Return the (X, Y) coordinate for the center point of the cell that contains the specified text.  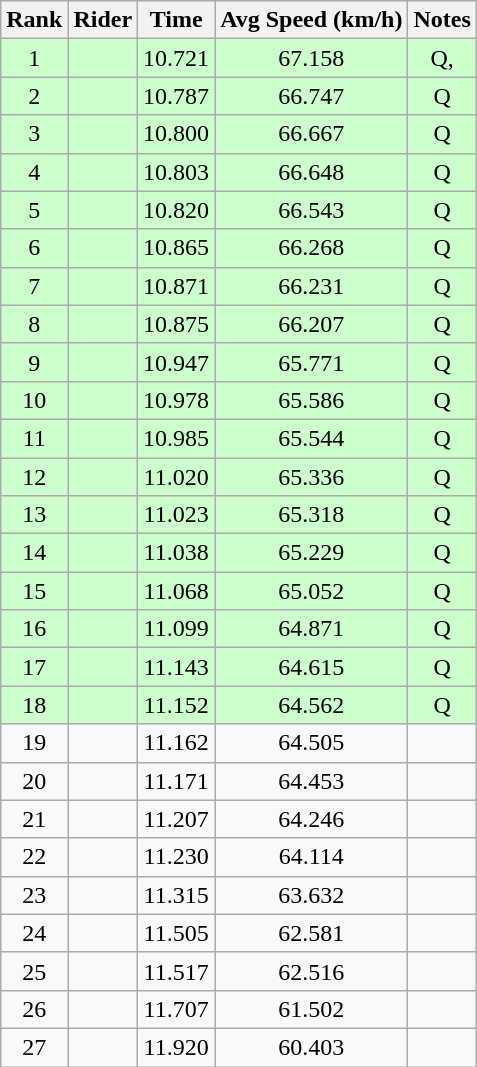
24 (34, 933)
11.230 (176, 857)
16 (34, 629)
Rank (34, 20)
23 (34, 895)
10.820 (176, 210)
11.099 (176, 629)
65.229 (312, 553)
7 (34, 286)
11.171 (176, 781)
27 (34, 1047)
11.315 (176, 895)
65.052 (312, 591)
62.516 (312, 971)
22 (34, 857)
2 (34, 96)
Notes (442, 20)
18 (34, 705)
11.517 (176, 971)
63.632 (312, 895)
10.800 (176, 134)
1 (34, 58)
66.747 (312, 96)
11.023 (176, 515)
66.268 (312, 248)
11.207 (176, 819)
4 (34, 172)
67.158 (312, 58)
21 (34, 819)
10.875 (176, 324)
11.152 (176, 705)
64.871 (312, 629)
11.020 (176, 477)
66.207 (312, 324)
65.336 (312, 477)
64.562 (312, 705)
65.544 (312, 438)
3 (34, 134)
65.318 (312, 515)
20 (34, 781)
64.615 (312, 667)
Rider (103, 20)
14 (34, 553)
11.920 (176, 1047)
9 (34, 362)
60.403 (312, 1047)
Time (176, 20)
11.143 (176, 667)
10.803 (176, 172)
10.865 (176, 248)
10.721 (176, 58)
25 (34, 971)
64.114 (312, 857)
11.162 (176, 743)
19 (34, 743)
66.667 (312, 134)
11.038 (176, 553)
66.648 (312, 172)
12 (34, 477)
10.985 (176, 438)
65.586 (312, 400)
66.543 (312, 210)
11.505 (176, 933)
26 (34, 1009)
15 (34, 591)
64.453 (312, 781)
11 (34, 438)
10.787 (176, 96)
62.581 (312, 933)
5 (34, 210)
10 (34, 400)
6 (34, 248)
64.246 (312, 819)
Avg Speed (km/h) (312, 20)
64.505 (312, 743)
61.502 (312, 1009)
66.231 (312, 286)
8 (34, 324)
65.771 (312, 362)
17 (34, 667)
10.871 (176, 286)
10.978 (176, 400)
11.068 (176, 591)
13 (34, 515)
Q, (442, 58)
11.707 (176, 1009)
10.947 (176, 362)
